From the cell containing the given text, extract its center point as (X, Y) coordinate. 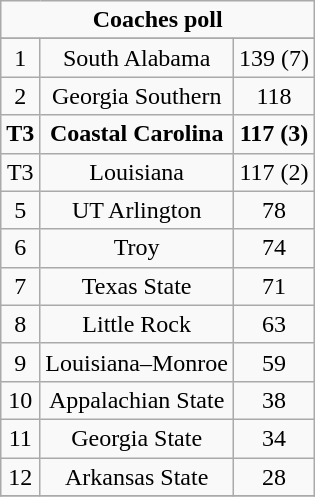
UT Arlington (137, 210)
11 (20, 438)
Georgia Southern (137, 96)
9 (20, 362)
117 (2) (274, 172)
117 (3) (274, 134)
5 (20, 210)
Coastal Carolina (137, 134)
118 (274, 96)
Coaches poll (158, 20)
38 (274, 400)
Louisiana (137, 172)
Troy (137, 248)
Texas State (137, 286)
Arkansas State (137, 477)
Louisiana–Monroe (137, 362)
71 (274, 286)
28 (274, 477)
74 (274, 248)
59 (274, 362)
1 (20, 58)
12 (20, 477)
34 (274, 438)
South Alabama (137, 58)
63 (274, 324)
6 (20, 248)
8 (20, 324)
7 (20, 286)
10 (20, 400)
Little Rock (137, 324)
Appalachian State (137, 400)
78 (274, 210)
139 (7) (274, 58)
Georgia State (137, 438)
2 (20, 96)
